Locate the cell with the specified text and output its (x, y) center coordinate. 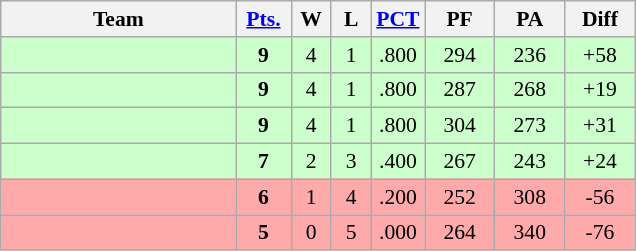
267 (460, 162)
287 (460, 90)
.400 (398, 162)
PCT (398, 19)
264 (460, 233)
252 (460, 197)
L (351, 19)
Diff (600, 19)
7 (264, 162)
PF (460, 19)
268 (530, 90)
304 (460, 126)
3 (351, 162)
6 (264, 197)
0 (311, 233)
-76 (600, 233)
236 (530, 55)
243 (530, 162)
PA (530, 19)
W (311, 19)
294 (460, 55)
340 (530, 233)
.200 (398, 197)
-56 (600, 197)
273 (530, 126)
308 (530, 197)
.000 (398, 233)
+19 (600, 90)
Team (118, 19)
2 (311, 162)
Pts. (264, 19)
+24 (600, 162)
+31 (600, 126)
+58 (600, 55)
